Output the (X, Y) coordinate of the center of the cell containing the given text.  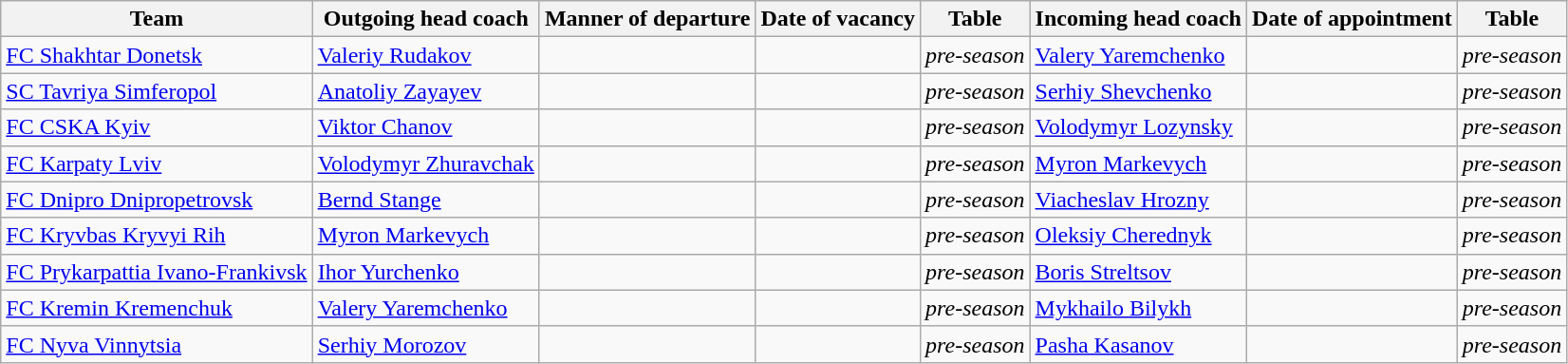
Mykhailo Bilykh (1138, 308)
Outgoing head coach (425, 19)
Viktor Chanov (425, 127)
Serhiy Morozov (425, 344)
Bernd Stange (425, 200)
Date of appointment (1352, 19)
Volodymyr Zhuravchak (425, 163)
FC CSKA Kyiv (157, 127)
Oleksiy Cherednyk (1138, 236)
Serhiy Shevchenko (1138, 91)
FC Prykarpattia Ivano-Frankivsk (157, 272)
Manner of departure (647, 19)
Anatoliy Zayayev (425, 91)
FC Kryvbas Kryvyi Rih (157, 236)
Volodymyr Lozynsky (1138, 127)
FC Nyva Vinnytsia (157, 344)
FC Shakhtar Donetsk (157, 55)
FC Dnipro Dnipropetrovsk (157, 200)
Boris Streltsov (1138, 272)
FC Kremin Kremenchuk (157, 308)
FC Karpaty Lviv (157, 163)
Viacheslav Hrozny (1138, 200)
Incoming head coach (1138, 19)
Valeriy Rudakov (425, 55)
Date of vacancy (838, 19)
Team (157, 19)
SC Tavriya Simferopol (157, 91)
Pasha Kasanov (1138, 344)
Ihor Yurchenko (425, 272)
